Determine the [x, y] coordinate at the center of the cell enclosing the given text.  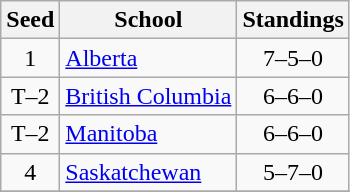
British Columbia [148, 96]
4 [30, 172]
Alberta [148, 58]
7–5–0 [293, 58]
Standings [293, 20]
1 [30, 58]
5–7–0 [293, 172]
Seed [30, 20]
School [148, 20]
Saskatchewan [148, 172]
Manitoba [148, 134]
